Return [x, y] of the center of cell containing provided text 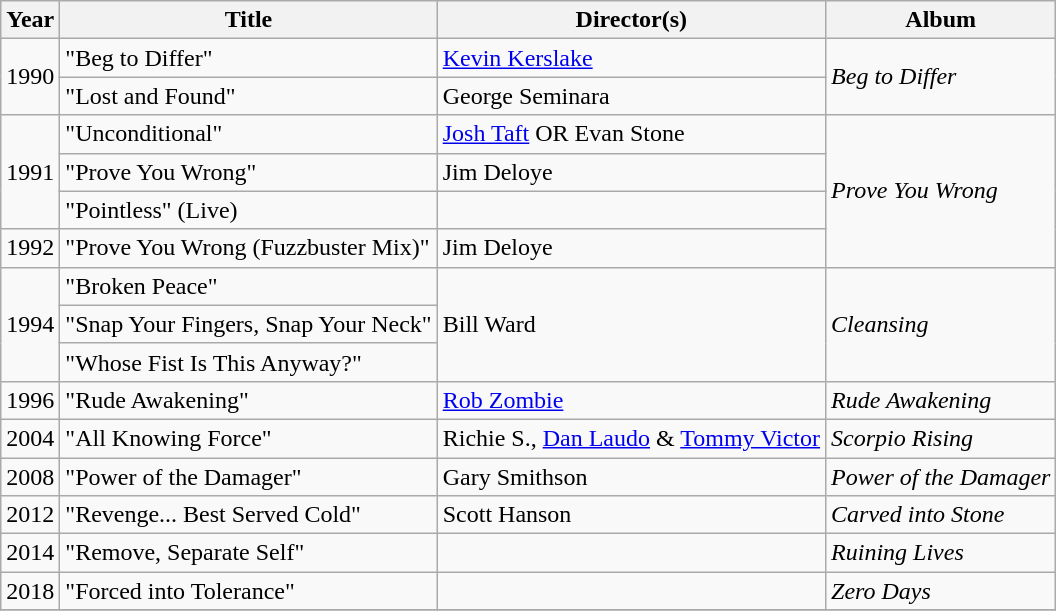
Scorpio Rising [941, 438]
Scott Hanson [631, 515]
2004 [30, 438]
Bill Ward [631, 324]
"Beg to Differ" [248, 58]
2008 [30, 477]
Year [30, 20]
Beg to Differ [941, 77]
Title [248, 20]
Ruining Lives [941, 553]
"Forced into Tolerance" [248, 591]
Josh Taft OR Evan Stone [631, 134]
"Lost and Found" [248, 96]
"Unconditional" [248, 134]
Power of the Damager [941, 477]
1991 [30, 172]
"All Knowing Force" [248, 438]
Zero Days [941, 591]
Gary Smithson [631, 477]
Rob Zombie [631, 400]
"Revenge... Best Served Cold" [248, 515]
"Snap Your Fingers, Snap Your Neck" [248, 324]
Album [941, 20]
"Prove You Wrong (Fuzzbuster Mix)" [248, 248]
2018 [30, 591]
"Broken Peace" [248, 286]
"Rude Awakening" [248, 400]
2012 [30, 515]
1990 [30, 77]
Carved into Stone [941, 515]
"Prove You Wrong" [248, 172]
"Power of the Damager" [248, 477]
Kevin Kerslake [631, 58]
1992 [30, 248]
Cleansing [941, 324]
"Pointless" (Live) [248, 210]
Richie S., Dan Laudo & Tommy Victor [631, 438]
1994 [30, 324]
1996 [30, 400]
"Whose Fist Is This Anyway?" [248, 362]
Rude Awakening [941, 400]
"Remove, Separate Self" [248, 553]
Director(s) [631, 20]
Prove You Wrong [941, 191]
George Seminara [631, 96]
2014 [30, 553]
